Provide the (X, Y) coordinate of the cell's center where the given text is located.  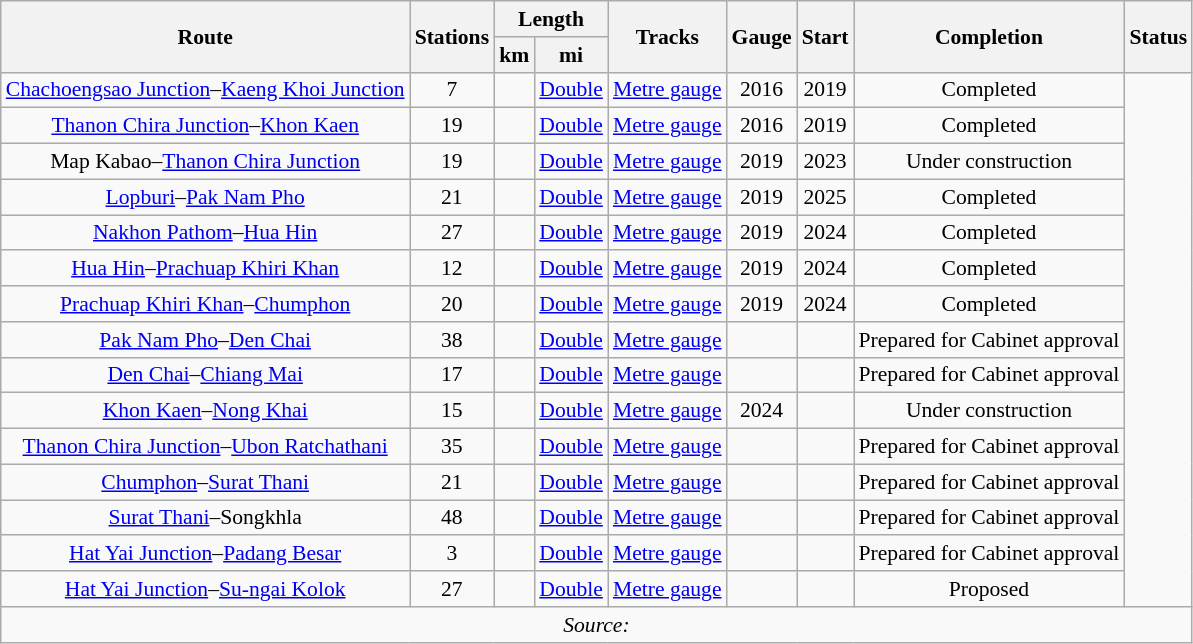
Nakhon Pathom–Hua Hin (206, 233)
Lopburi–Pak Nam Pho (206, 197)
Map Kabao–Thanon Chira Junction (206, 162)
Route (206, 36)
km (514, 55)
7 (452, 90)
Khon Kaen–Nong Khai (206, 411)
Status (1158, 36)
Length (551, 19)
Hat Yai Junction–Su-ngai Kolok (206, 589)
2025 (826, 197)
Den Chai–Chiang Mai (206, 375)
Prachuap Khiri Khan–Chumphon (206, 304)
Source: (596, 625)
20 (452, 304)
35 (452, 447)
17 (452, 375)
Pak Nam Pho–Den Chai (206, 340)
Start (826, 36)
Thanon Chira Junction–Ubon Ratchathani (206, 447)
48 (452, 518)
Chachoengsao Junction–Kaeng Khoi Junction (206, 90)
Surat Thani–Songkhla (206, 518)
Hua Hin–Prachuap Khiri Khan (206, 269)
Completion (990, 36)
Chumphon–Surat Thani (206, 482)
mi (571, 55)
12 (452, 269)
Tracks (668, 36)
Proposed (990, 589)
Stations (452, 36)
38 (452, 340)
15 (452, 411)
Thanon Chira Junction–Khon Kaen (206, 126)
2023 (826, 162)
Hat Yai Junction–Padang Besar (206, 554)
Gauge (762, 36)
3 (452, 554)
